Detect which cell encompasses the target text, then output its (x, y) center coordinate. 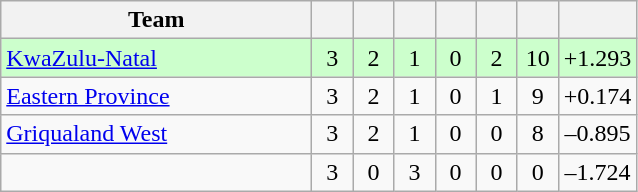
10 (538, 58)
–1.724 (598, 172)
9 (538, 96)
Team (156, 20)
+0.174 (598, 96)
+1.293 (598, 58)
KwaZulu-Natal (156, 58)
Eastern Province (156, 96)
–0.895 (598, 134)
Griqualand West (156, 134)
8 (538, 134)
